Provide the (X, Y) coordinate of the cell's center where the given text is located.  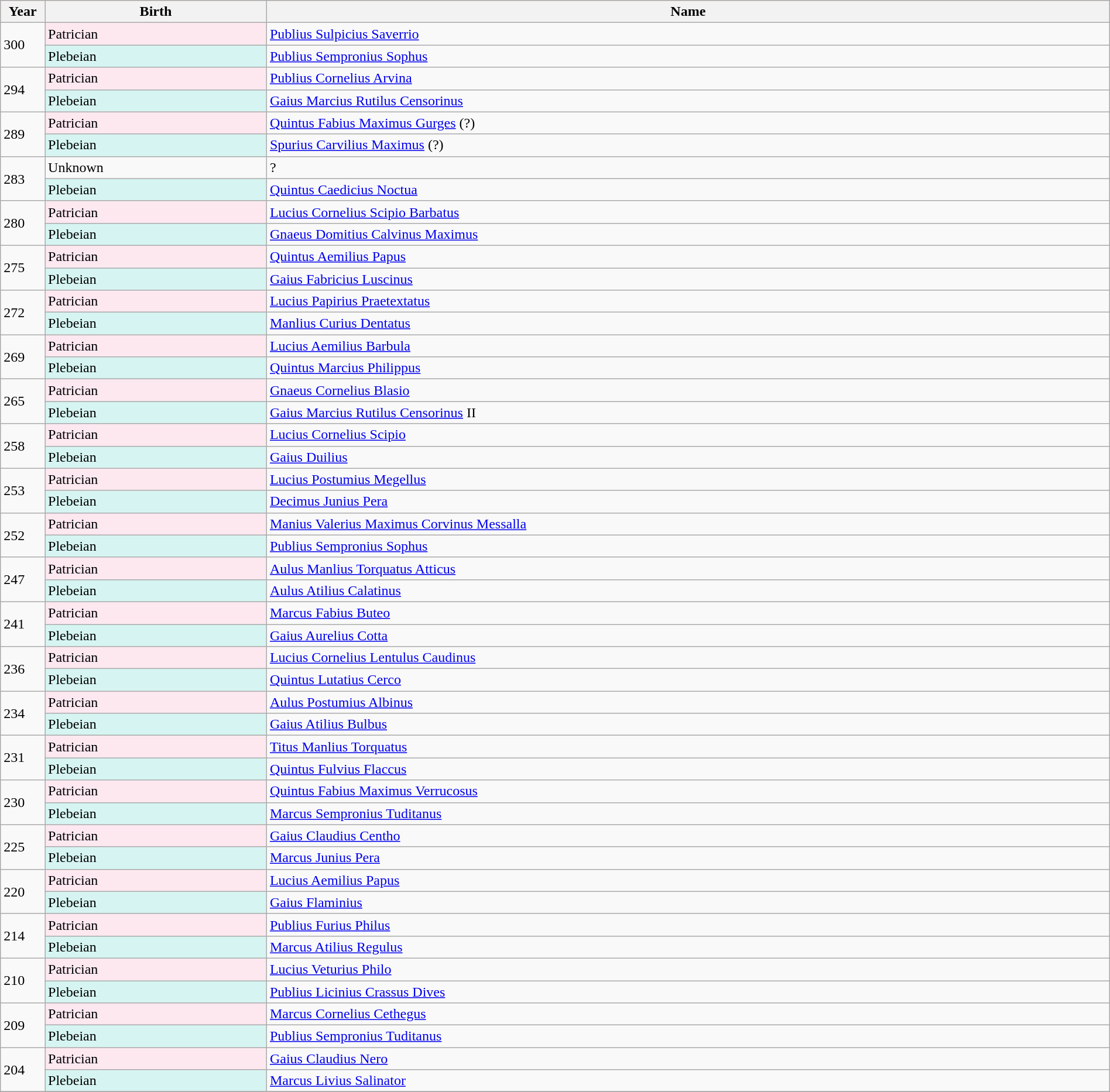
Gaius Marcius Rutilus Censorinus II (688, 413)
Publius Cornelius Arvina (688, 78)
283 (23, 178)
Year (23, 12)
Aulus Manlius Torquatus Atticus (688, 568)
204 (23, 1070)
258 (23, 446)
Aulus Postumius Albinus (688, 702)
Aulus Atilius Calatinus (688, 590)
253 (23, 490)
Decimus Junius Pera (688, 502)
Lucius Cornelius Scipio (688, 435)
272 (23, 313)
Publius Sempronius Tuditanus (688, 1036)
Quintus Lutatius Cerco (688, 680)
Spurius Carvilius Maximus (?) (688, 145)
Quintus Caedicius Noctua (688, 190)
Gaius Duilius (688, 457)
231 (23, 758)
Gaius Aurelius Cotta (688, 635)
Gaius Fabricius Luscinus (688, 279)
Birth (156, 12)
Lucius Aemilius Barbula (688, 346)
Lucius Postumius Megellus (688, 479)
265 (23, 401)
294 (23, 90)
234 (23, 713)
Marcus Atilius Regulus (688, 947)
Marcus Livius Salinator (688, 1081)
252 (23, 535)
? (688, 167)
220 (23, 891)
Quintus Marcius Philippus (688, 368)
210 (23, 980)
275 (23, 267)
214 (23, 936)
230 (23, 802)
Marcus Junius Pera (688, 858)
289 (23, 134)
Lucius Cornelius Scipio Barbatus (688, 212)
Lucius Veturius Philo (688, 969)
Marcus Sempronius Tuditanus (688, 813)
Publius Licinius Crassus Dives (688, 992)
Lucius Papirius Praetextatus (688, 301)
Gaius Flaminius (688, 902)
Gaius Atilius Bulbus (688, 724)
Quintus Aemilius Papus (688, 256)
Marcus Fabius Buteo (688, 613)
Gaius Claudius Nero (688, 1059)
247 (23, 579)
Publius Furius Philus (688, 925)
Gaius Marcius Rutilus Censorinus (688, 101)
241 (23, 624)
236 (23, 669)
209 (23, 1025)
Marcus Cornelius Cethegus (688, 1014)
Manius Valerius Maximus Corvinus Messalla (688, 524)
Lucius Cornelius Lentulus Caudinus (688, 658)
269 (23, 357)
280 (23, 223)
Publius Sulpicius Saverrio (688, 34)
Gaius Claudius Centho (688, 836)
Quintus Fabius Maximus Gurges (?) (688, 123)
Quintus Fulvius Flaccus (688, 769)
Manlius Curius Dentatus (688, 324)
Unknown (156, 167)
300 (23, 45)
Name (688, 12)
225 (23, 847)
Gnaeus Cornelius Blasio (688, 390)
Quintus Fabius Maximus Verrucosus (688, 791)
Titus Manlius Torquatus (688, 747)
Lucius Aemilius Papus (688, 880)
Gnaeus Domitius Calvinus Maximus (688, 234)
